Return (x, y) of the center of cell containing provided text 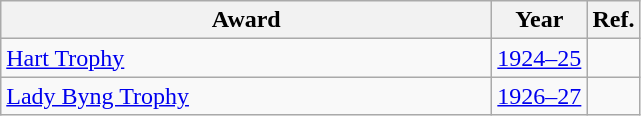
Ref. (614, 20)
Year (540, 20)
Hart Trophy (246, 58)
Award (246, 20)
Lady Byng Trophy (246, 96)
1924–25 (540, 58)
1926–27 (540, 96)
